For the text-containing cell, return its midpoint in (x, y) coordinate format. 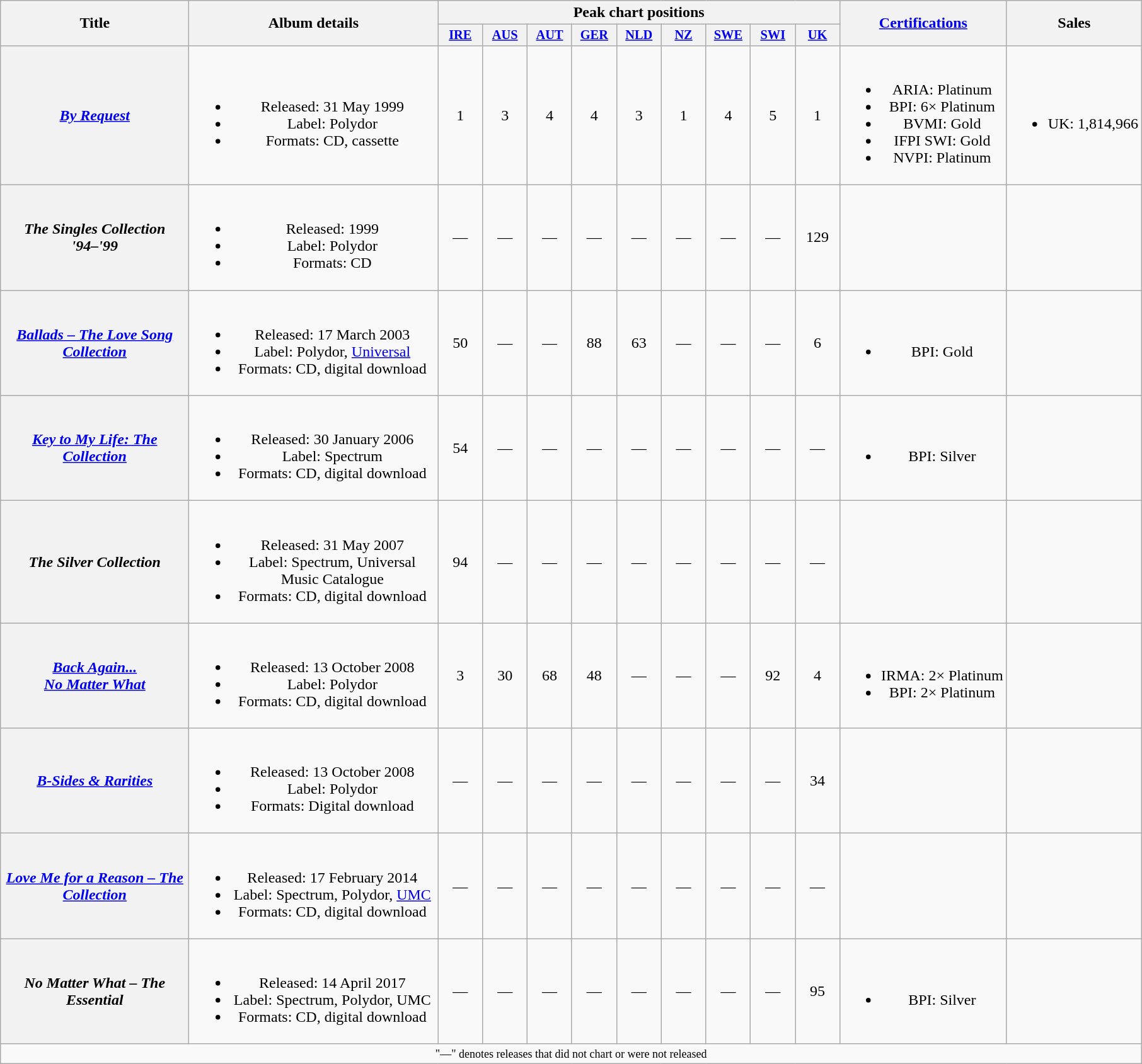
Released: 17 February 2014Label: Spectrum, Polydor, UMCFormats: CD, digital download (314, 886)
IRMA: 2× PlatinumBPI: 2× Platinum (924, 675)
Certifications (924, 23)
The Silver Collection (95, 562)
Love Me for a Reason – The Collection (95, 886)
NLD (639, 35)
5 (773, 115)
50 (460, 343)
Back Again...No Matter What (95, 675)
IRE (460, 35)
UK: 1,814,966 (1074, 115)
Released: 31 May 1999Label: PolydorFormats: CD, cassette (314, 115)
Released: 30 January 2006Label: SpectrumFormats: CD, digital download (314, 449)
"—" denotes releases that did not chart or were not released (571, 1053)
AUS (505, 35)
94 (460, 562)
SWE (729, 35)
Sales (1074, 23)
95 (818, 992)
92 (773, 675)
63 (639, 343)
Released: 14 April 2017Label: Spectrum, Polydor, UMCFormats: CD, digital download (314, 992)
The Singles Collection '94–'99 (95, 238)
By Request (95, 115)
Released: 13 October 2008Label: PolydorFormats: CD, digital download (314, 675)
Released: 17 March 2003Label: Polydor, UniversalFormats: CD, digital download (314, 343)
48 (594, 675)
68 (550, 675)
Key to My Life: The Collection (95, 449)
B-Sides & Rarities (95, 781)
129 (818, 238)
Released: 1999Label: PolydorFormats: CD (314, 238)
NZ (683, 35)
Title (95, 23)
34 (818, 781)
Released: 13 October 2008Label: PolydorFormats: Digital download (314, 781)
ARIA: PlatinumBPI: 6× PlatinumBVMI: GoldIFPI SWI: GoldNVPI: Platinum (924, 115)
UK (818, 35)
54 (460, 449)
BPI: Gold (924, 343)
30 (505, 675)
AUT (550, 35)
Released: 31 May 2007Label: Spectrum, Universal Music CatalogueFormats: CD, digital download (314, 562)
Album details (314, 23)
88 (594, 343)
6 (818, 343)
GER (594, 35)
No Matter What – The Essential (95, 992)
SWI (773, 35)
Ballads – The Love Song Collection (95, 343)
Peak chart positions (639, 13)
